Extract the (X, Y) coordinate from the center of the cell holding the provided text.  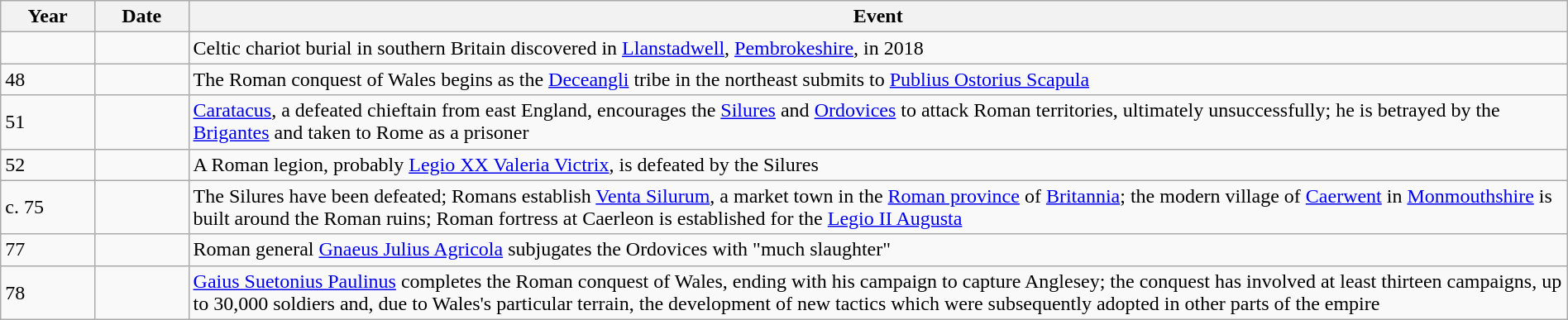
c. 75 (48, 207)
A Roman legion, probably Legio XX Valeria Victrix, is defeated by the Silures (878, 165)
Year (48, 17)
78 (48, 293)
Roman general Gnaeus Julius Agricola subjugates the Ordovices with "much slaughter" (878, 250)
52 (48, 165)
Date (141, 17)
Celtic chariot burial in southern Britain discovered in Llanstadwell, Pembrokeshire, in 2018 (878, 48)
77 (48, 250)
Event (878, 17)
48 (48, 79)
The Roman conquest of Wales begins as the Deceangli tribe in the northeast submits to Publius Ostorius Scapula (878, 79)
51 (48, 122)
